Return the [x, y] coordinate for the center point of the cell that contains the specified text.  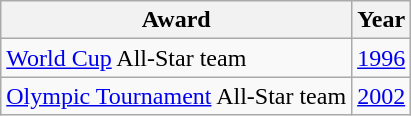
Year [382, 20]
Award [176, 20]
Olympic Tournament All-Star team [176, 96]
2002 [382, 96]
1996 [382, 58]
World Cup All-Star team [176, 58]
